For the text-containing cell, return its midpoint in [x, y] coordinate format. 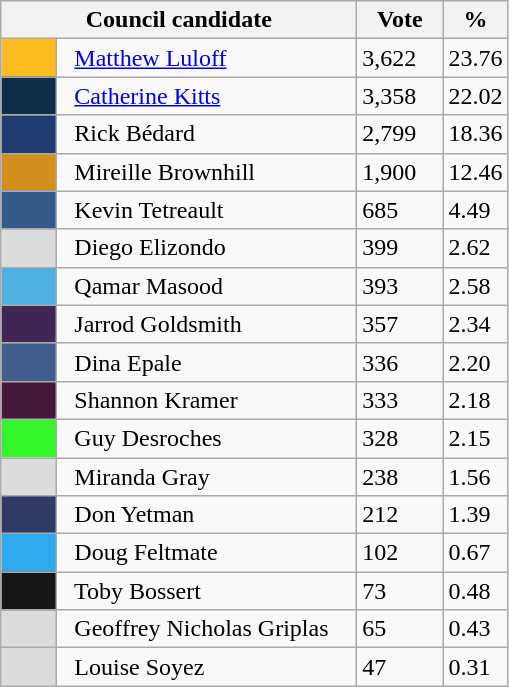
1.39 [476, 515]
212 [400, 515]
Toby Bossert [207, 591]
Don Yetman [207, 515]
1.56 [476, 477]
328 [400, 438]
12.46 [476, 172]
685 [400, 210]
Miranda Gray [207, 477]
2,799 [400, 134]
399 [400, 248]
2.62 [476, 248]
Dina Epale [207, 362]
Qamar Masood [207, 286]
65 [400, 629]
Guy Desroches [207, 438]
22.02 [476, 96]
357 [400, 324]
Jarrod Goldsmith [207, 324]
102 [400, 553]
2.15 [476, 438]
0.43 [476, 629]
Council candidate [179, 20]
Doug Feltmate [207, 553]
73 [400, 591]
Rick Bédard [207, 134]
2.34 [476, 324]
4.49 [476, 210]
238 [400, 477]
2.18 [476, 400]
Geoffrey Nicholas Griplas [207, 629]
Mireille Brownhill [207, 172]
Catherine Kitts [207, 96]
1,900 [400, 172]
% [476, 20]
18.36 [476, 134]
Vote [400, 20]
3,358 [400, 96]
336 [400, 362]
0.48 [476, 591]
0.67 [476, 553]
Louise Soyez [207, 667]
Matthew Luloff [207, 58]
2.58 [476, 286]
Diego Elizondo [207, 248]
0.31 [476, 667]
Kevin Tetreault [207, 210]
333 [400, 400]
47 [400, 667]
Shannon Kramer [207, 400]
3,622 [400, 58]
393 [400, 286]
23.76 [476, 58]
2.20 [476, 362]
